Return the [x, y] coordinate for the center point of the cell that contains the specified text.  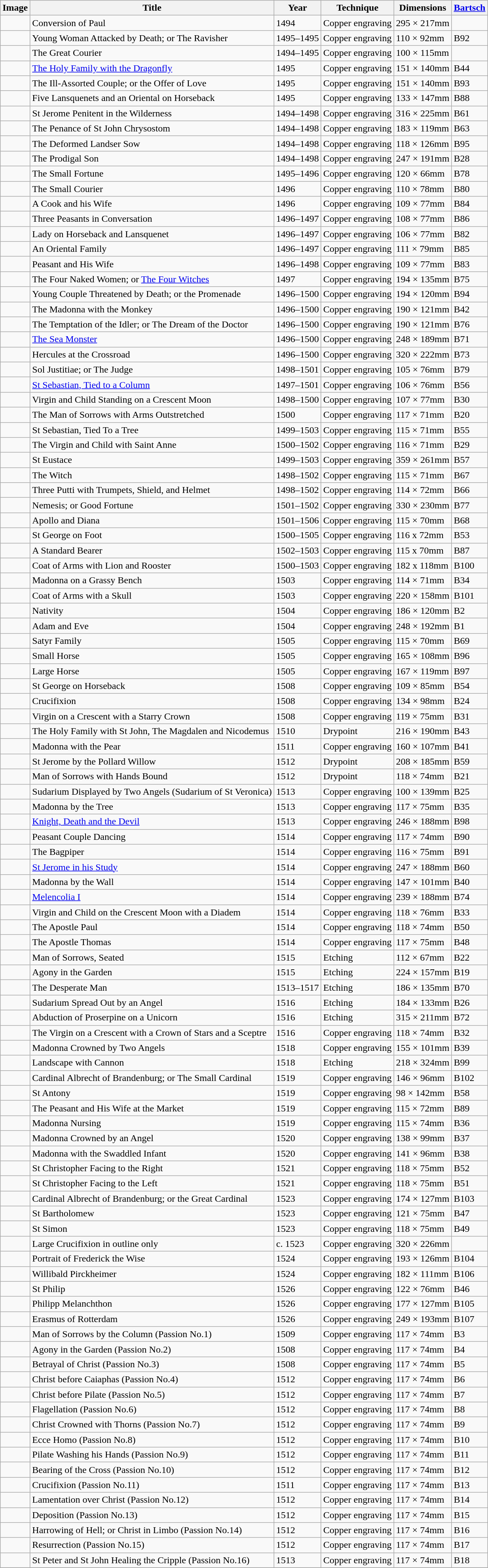
Coat of Arms with a Skull [152, 596]
B38 [469, 1153]
246 × 188mm [423, 822]
B19 [469, 972]
The Prodigal Son [152, 158]
224 × 157mm [423, 972]
1495–1496 [298, 173]
1495–1495 [298, 38]
Hercules at the Crossroad [152, 354]
1500 [298, 415]
Three Putti with Trumpets, Shield, and Helmet [152, 490]
167 × 119mm [423, 671]
B98 [469, 822]
B50 [469, 927]
114 × 71mm [423, 580]
182 х 118mm [423, 565]
Resurrection (Passion No.15) [152, 1545]
1498–1501 [298, 369]
B68 [469, 520]
B89 [469, 1108]
Large Horse [152, 671]
Small Horse [152, 656]
B107 [469, 1319]
177 × 127mm [423, 1304]
The Apostle Thomas [152, 942]
The Apostle Paul [152, 927]
Madonna by the Tree [152, 807]
239 × 188mm [423, 897]
Apollo and Diana [152, 520]
1500–1502 [298, 445]
134 × 98mm [423, 701]
B92 [469, 38]
B100 [469, 565]
184 × 133mm [423, 1003]
B57 [469, 460]
B20 [469, 415]
1494–1495 [298, 53]
Adam and Eve [152, 626]
110 × 78mm [423, 189]
The Holy Family with the Dragonfly [152, 68]
B35 [469, 807]
B82 [469, 234]
115 × 74mm [423, 1123]
Year [298, 8]
B71 [469, 339]
Madonna on a Grassy Bench [152, 580]
B49 [469, 1229]
1494 [298, 23]
Melencolia I [152, 897]
B58 [469, 1093]
117 × 71mm [423, 415]
138 × 99mm [423, 1138]
The Small Fortune [152, 173]
Image [15, 8]
1510 [298, 731]
The Virgin on a Crescent with a Crown of Stars and a Sceptre [152, 1033]
295 × 217mm [423, 23]
100 × 115mm [423, 53]
Cardinal Albrecht of Brandenburg; or The Small Cardinal [152, 1078]
Peasant Couple Dancing [152, 837]
The Witch [152, 475]
B54 [469, 686]
B47 [469, 1214]
Landscape with Cannon [152, 1063]
114 × 72mm [423, 490]
B94 [469, 294]
216 × 190mm [423, 731]
St Philip [152, 1289]
Christ Crowned with Thorns (Passion No.7) [152, 1425]
121 × 75mm [423, 1214]
The Penance of St John Chrysostom [152, 128]
Coat of Arms with Lion and Rooster [152, 565]
108 × 77mm [423, 219]
330 × 230mm [423, 505]
B73 [469, 354]
Virgin and Child Standing on a Crescent Moon [152, 400]
1500–1505 [298, 535]
119 × 75mm [423, 716]
B37 [469, 1138]
B67 [469, 475]
Nativity [152, 611]
193 × 126mm [423, 1259]
B101 [469, 596]
Sol Justitiae; or The Judge [152, 369]
St Simon [152, 1229]
100 × 139mm [423, 792]
The Great Courier [152, 53]
Madonna Nursing [152, 1123]
B26 [469, 1003]
B15 [469, 1515]
Philipp Melanchthon [152, 1304]
248 × 189mm [423, 339]
Flagellation (Passion No.6) [152, 1410]
Deposition (Passion No.13) [152, 1515]
120 × 66mm [423, 173]
Virgin on a Crescent with a Starry Crown [152, 716]
186 × 135mm [423, 988]
247 × 188mm [423, 867]
B72 [469, 1018]
Cardinal Albrecht of Brandenburg; or the Great Cardinal [152, 1199]
St George on Horseback [152, 686]
B5 [469, 1364]
B103 [469, 1199]
St Peter and St John Healing the Cripple (Passion No.16) [152, 1560]
B36 [469, 1123]
165 × 108mm [423, 656]
B59 [469, 761]
1496–1498 [298, 264]
Abduction of Proserpine on a Unicorn [152, 1018]
B79 [469, 369]
B80 [469, 189]
B106 [469, 1274]
B6 [469, 1379]
Young Couple Threatened by Death; or the Promenade [152, 294]
B75 [469, 279]
B97 [469, 671]
Сonversion of Paul [152, 23]
B85 [469, 249]
146 × 96mm [423, 1078]
St Christopher Facing to the Right [152, 1168]
St Christopher Facing to the Left [152, 1184]
Madonna Crowned by Two Angels [152, 1048]
Title [152, 8]
B63 [469, 128]
248 × 192mm [423, 626]
B86 [469, 219]
B16 [469, 1530]
Man of Sorrows by the Column (Passion No.1) [152, 1334]
B12 [469, 1470]
133 × 147mm [423, 98]
B31 [469, 716]
B99 [469, 1063]
St George on Foot [152, 535]
B46 [469, 1289]
B87 [469, 550]
St Bartholomew [152, 1214]
B102 [469, 1078]
Ecce Homo (Passion No.8) [152, 1440]
183 × 119mm [423, 128]
B28 [469, 158]
247 × 191mm [423, 158]
B90 [469, 837]
1497 [298, 279]
B42 [469, 309]
Madonna with the Swaddled Infant [152, 1153]
B4 [469, 1349]
Bartsch [469, 8]
Harrowing of Hell; or Christ in Limbo (Passion No.14) [152, 1530]
St Antony [152, 1093]
141 × 96mm [423, 1153]
1498–1500 [298, 400]
Crucifixion [152, 701]
116 × 71mm [423, 445]
B95 [469, 143]
B56 [469, 384]
Peasant and His Wife [152, 264]
B60 [469, 867]
1509 [298, 1334]
B39 [469, 1048]
1513–1517 [298, 988]
The Bagpiper [152, 852]
118 × 126mm [423, 143]
160 × 107mm [423, 746]
106 × 77mm [423, 234]
Lady on Horseback and Lansquenet [152, 234]
155 × 101mm [423, 1048]
1497–1501 [298, 384]
St Sebastian, Tied To a Tree [152, 430]
Christ before Caiaphas (Passion No.4) [152, 1379]
St Sebastian, Tied to a Column [152, 384]
116 х 72mm [423, 535]
B10 [469, 1440]
1500–1503 [298, 565]
B77 [469, 505]
B25 [469, 792]
B21 [469, 776]
B8 [469, 1410]
Agony in the Garden (Passion No.2) [152, 1349]
B13 [469, 1485]
B24 [469, 701]
1501–1502 [298, 505]
B11 [469, 1455]
B9 [469, 1425]
109 × 85mm [423, 686]
St Eustace [152, 460]
B44 [469, 68]
с. 1523 [298, 1244]
A Standard Bearer [152, 550]
Bearing of the Cross (Passion No.10) [152, 1470]
B74 [469, 897]
Portrait of Frederick the Wise [152, 1259]
Christ before Pilate (Passion No.5) [152, 1394]
Madonna by the Wall [152, 882]
1502–1503 [298, 550]
Three Peasants in Conversation [152, 219]
359 × 261mm [423, 460]
220 × 158mm [423, 596]
B34 [469, 580]
112 × 67mm [423, 957]
The Sea Monster [152, 339]
Pilate Washing his Hands (Passion No.9) [152, 1455]
320 × 226mm [423, 1244]
Technique [357, 8]
The Holy Family with St John, The Magdalen and Nicodemus [152, 731]
194 × 135mm [423, 279]
1501–1506 [298, 520]
B104 [469, 1259]
208 × 185mm [423, 761]
Lamentation over Christ (Passion No.12) [152, 1500]
B14 [469, 1500]
106 × 76mm [423, 384]
182 × 111mm [423, 1274]
B29 [469, 445]
Sudarium Spread Out by an Angel [152, 1003]
Sudarium Displayed by Two Angels (Sudarium of St Veronica) [152, 792]
Man of Sorrows, Seated [152, 957]
Knight, Death and the Devil [152, 822]
B55 [469, 430]
Nemesis; or Good Fortune [152, 505]
B41 [469, 746]
Dimensions [423, 8]
The Four Naked Women; or The Four Witches [152, 279]
115 × 72mm [423, 1108]
B33 [469, 912]
Large Crucifixion in outline only [152, 1244]
116 × 75mm [423, 852]
147 × 101mm [423, 882]
Betrayal of Christ (Passion No.3) [152, 1364]
194 × 120mm [423, 294]
315 × 211mm [423, 1018]
Man of Sorrows with Hands Bound [152, 776]
St Jerome by the Pollard Willow [152, 761]
St Jerome Penitent in the Wilderness [152, 113]
B32 [469, 1033]
316 × 225mm [423, 113]
249 × 193mm [423, 1319]
B53 [469, 535]
B88 [469, 98]
Agony in the Garden [152, 972]
B105 [469, 1304]
An Oriental Family [152, 249]
186 × 120mm [423, 611]
105 × 76mm [423, 369]
Erasmus of Rotterdam [152, 1319]
The Madonna with the Monkey [152, 309]
The Deformed Landser Sow [152, 143]
B52 [469, 1168]
B1 [469, 626]
122 × 76mm [423, 1289]
The Man of Sorrows with Arms Outstretched [152, 415]
B22 [469, 957]
B66 [469, 490]
The Ill-Assorted Couple; or the Offer of Love [152, 83]
B18 [469, 1560]
The Desperate Man [152, 988]
110 × 92mm [423, 38]
218 × 324mm [423, 1063]
A Cook and his Wife [152, 204]
Young Woman Attacked by Death; or The Ravisher [152, 38]
The Temptation of the Idler; or The Dream of the Doctor [152, 324]
B83 [469, 264]
B69 [469, 641]
B3 [469, 1334]
B93 [469, 83]
B76 [469, 324]
Willibald Pirckheimer [152, 1274]
Crucifixion (Passion No.11) [152, 1485]
B84 [469, 204]
The Peasant and His Wife at the Market [152, 1108]
B30 [469, 400]
B40 [469, 882]
Virgin and Child on the Crescent Moon with a Diadem [152, 912]
B7 [469, 1394]
115 х 70mm [423, 550]
St Jerome in his Study [152, 867]
The Virgin and Child with Saint Anne [152, 445]
B51 [469, 1184]
B70 [469, 988]
B43 [469, 731]
Satyr Family [152, 641]
Madonna with the Pear [152, 746]
B2 [469, 611]
B78 [469, 173]
Madonna Crowned by an Angel [152, 1138]
174 × 127mm [423, 1199]
98 × 142mm [423, 1093]
B96 [469, 656]
B48 [469, 942]
320 × 222mm [423, 354]
B91 [469, 852]
B17 [469, 1545]
B61 [469, 113]
111 × 79mm [423, 249]
Five Lansquenets and an Oriental on Horseback [152, 98]
118 × 76mm [423, 912]
The Small Courier [152, 189]
107 × 77mm [423, 400]
